Output the (x, y) coordinate of the center of the cell containing the given text.  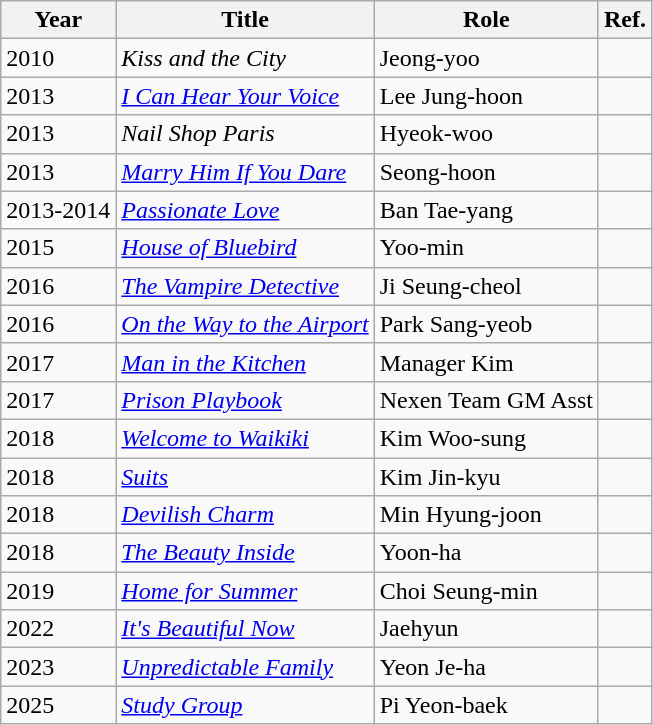
Manager Kim (486, 362)
Prison Playbook (245, 400)
Ban Tae-yang (486, 210)
Yoo-min (486, 248)
Jaehyun (486, 629)
Title (245, 20)
Jeong-yoo (486, 58)
Home for Summer (245, 591)
Min Hyung-joon (486, 515)
Nexen Team GM Asst (486, 400)
Lee Jung-hoon (486, 96)
Passionate Love (245, 210)
Yeon Je-ha (486, 667)
Choi Seung-min (486, 591)
Study Group (245, 705)
Kim Woo-sung (486, 438)
Pi Yeon-baek (486, 705)
2015 (58, 248)
Suits (245, 477)
The Beauty Inside (245, 553)
Kim Jin-kyu (486, 477)
It's Beautiful Now (245, 629)
2025 (58, 705)
Role (486, 20)
Nail Shop Paris (245, 134)
House of Bluebird (245, 248)
2023 (58, 667)
Year (58, 20)
I Can Hear Your Voice (245, 96)
On the Way to the Airport (245, 324)
2013-2014 (58, 210)
Welcome to Waikiki (245, 438)
Yoon-ha (486, 553)
2022 (58, 629)
Ref. (624, 20)
Unpredictable Family (245, 667)
Hyeok-woo (486, 134)
Ji Seung-cheol (486, 286)
Marry Him If You Dare (245, 172)
Park Sang-yeob (486, 324)
The Vampire Detective (245, 286)
2019 (58, 591)
Man in the Kitchen (245, 362)
2010 (58, 58)
Kiss and the City (245, 58)
Seong-hoon (486, 172)
Devilish Charm (245, 515)
